Find where the given text appears and provide that cell's center as (X, Y) coordinate. 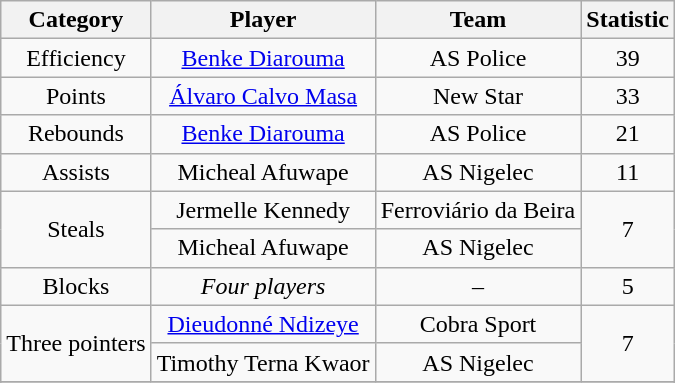
Blocks (76, 286)
Álvaro Calvo Masa (263, 96)
Steals (76, 229)
21 (628, 134)
Player (263, 20)
Rebounds (76, 134)
Cobra Sport (478, 324)
Statistic (628, 20)
Dieudonné Ndizeye (263, 324)
New Star (478, 96)
Ferroviário da Beira (478, 210)
5 (628, 286)
33 (628, 96)
11 (628, 172)
Efficiency (76, 58)
– (478, 286)
Jermelle Kennedy (263, 210)
Team (478, 20)
Timothy Terna Kwaor (263, 362)
Three pointers (76, 343)
Assists (76, 172)
Points (76, 96)
Category (76, 20)
Four players (263, 286)
39 (628, 58)
